Locate the cell with the specified text and output its (x, y) center coordinate. 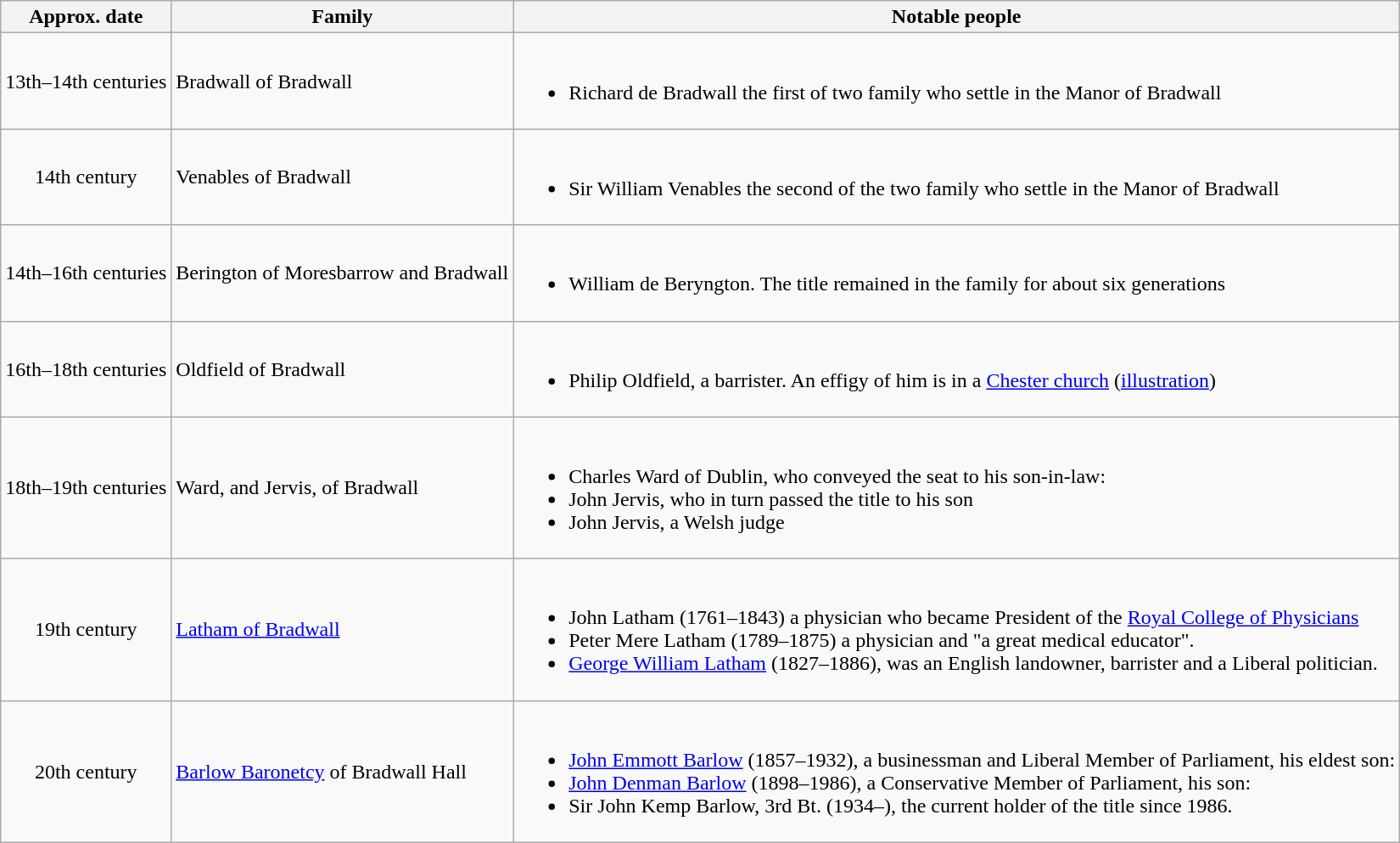
Sir William Venables the second of the two family who settle in the Manor of Bradwall (957, 177)
Notable people (957, 17)
Barlow Baronetcy of Bradwall Hall (343, 771)
19th century (87, 630)
Venables of Bradwall (343, 177)
Charles Ward of Dublin, who conveyed the seat to his son-in-law:John Jervis, who in turn passed the title to his sonJohn Jervis, a Welsh judge (957, 487)
Richard de Bradwall the first of two family who settle in the Manor of Bradwall (957, 81)
Berington of Moresbarrow and Bradwall (343, 273)
Philip Oldfield, a barrister. An effigy of him is in a Chester church (illustration) (957, 368)
William de Beryngton. The title remained in the family for about six generations (957, 273)
Oldfield of Bradwall (343, 368)
13th–14th centuries (87, 81)
14th–16th centuries (87, 273)
Approx. date (87, 17)
16th–18th centuries (87, 368)
Family (343, 17)
Ward, and Jervis, of Bradwall (343, 487)
Bradwall of Bradwall (343, 81)
Latham of Bradwall (343, 630)
20th century (87, 771)
14th century (87, 177)
18th–19th centuries (87, 487)
